Search for the cell housing the specified text and yield its (X, Y) center coordinate. 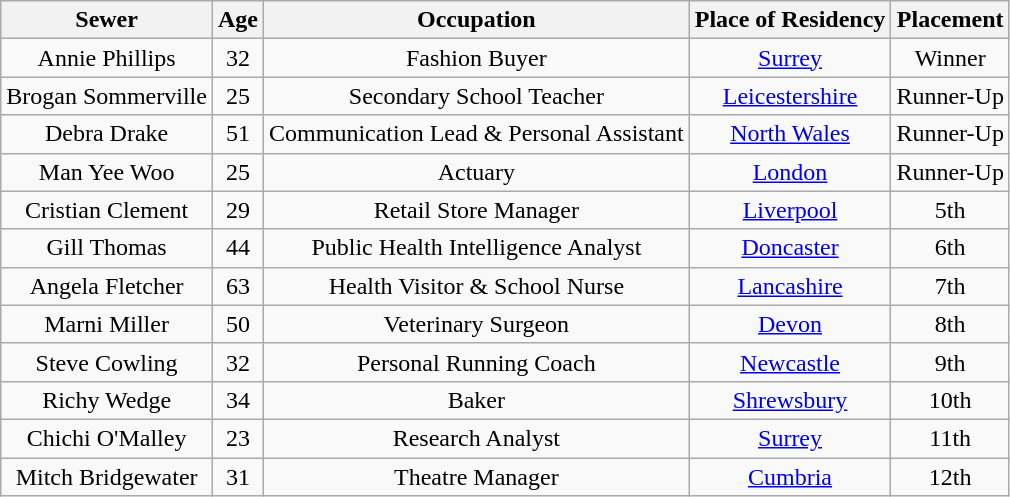
11th (950, 438)
Shrewsbury (790, 400)
Doncaster (790, 248)
Communication Lead & Personal Assistant (477, 134)
Winner (950, 58)
Leicestershire (790, 96)
Debra Drake (107, 134)
8th (950, 324)
North Wales (790, 134)
Devon (790, 324)
Age (238, 20)
Veterinary Surgeon (477, 324)
Personal Running Coach (477, 362)
Health Visitor & School Nurse (477, 286)
Brogan Sommerville (107, 96)
Marni Miller (107, 324)
50 (238, 324)
31 (238, 477)
29 (238, 210)
63 (238, 286)
Liverpool (790, 210)
Cumbria (790, 477)
10th (950, 400)
7th (950, 286)
Fashion Buyer (477, 58)
Lancashire (790, 286)
Public Health Intelligence Analyst (477, 248)
Chichi O'Malley (107, 438)
Occupation (477, 20)
Secondary School Teacher (477, 96)
5th (950, 210)
Mitch Bridgewater (107, 477)
Man Yee Woo (107, 172)
44 (238, 248)
Annie Phillips (107, 58)
23 (238, 438)
Actuary (477, 172)
Place of Residency (790, 20)
9th (950, 362)
London (790, 172)
Placement (950, 20)
Angela Fletcher (107, 286)
Research Analyst (477, 438)
Cristian Clement (107, 210)
Sewer (107, 20)
Richy Wedge (107, 400)
Theatre Manager (477, 477)
34 (238, 400)
6th (950, 248)
Gill Thomas (107, 248)
12th (950, 477)
Retail Store Manager (477, 210)
Baker (477, 400)
Newcastle (790, 362)
51 (238, 134)
Steve Cowling (107, 362)
